For the text-containing cell, return its midpoint in [x, y] coordinate format. 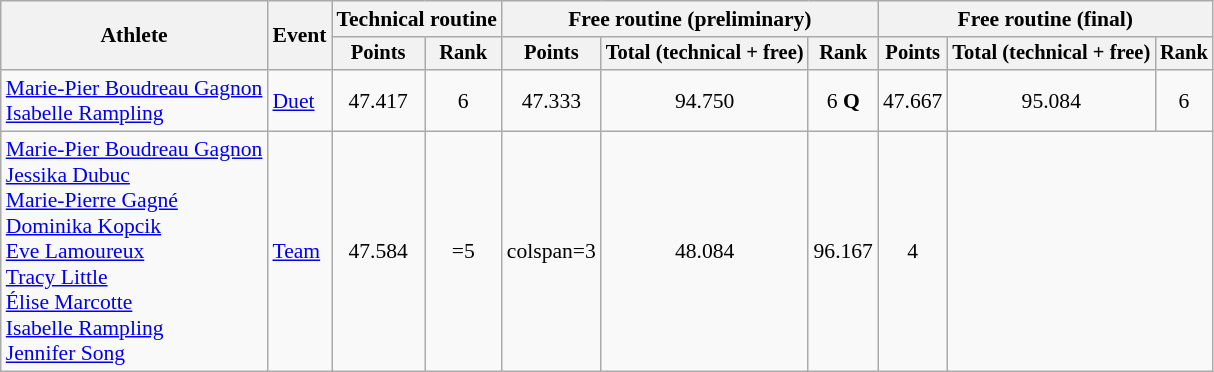
Marie-Pier Boudreau GagnonJessika DubucMarie-Pierre GagnéDominika KopcikEve LamoureuxTracy LittleÉlise MarcotteIsabelle RamplingJennifer Song [134, 252]
Free routine (preliminary) [690, 19]
4 [912, 252]
=5 [464, 252]
47.584 [378, 252]
colspan=3 [552, 252]
Free routine (final) [1046, 19]
95.084 [1051, 100]
Marie-Pier Boudreau GagnonIsabelle Rampling [134, 100]
Team [299, 252]
94.750 [705, 100]
6 Q [842, 100]
96.167 [842, 252]
Athlete [134, 36]
Technical routine [417, 19]
48.084 [705, 252]
Duet [299, 100]
Event [299, 36]
47.667 [912, 100]
47.333 [552, 100]
47.417 [378, 100]
